Provide the [X, Y] coordinate of the cell's center where the given text is located.  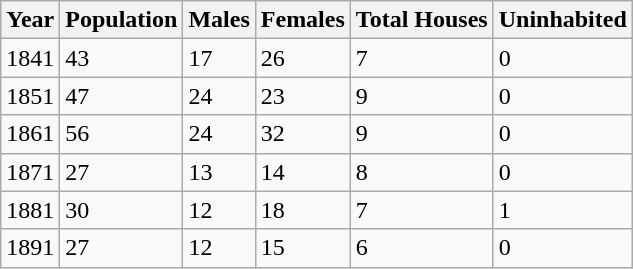
47 [122, 96]
26 [302, 58]
14 [302, 172]
6 [422, 248]
13 [219, 172]
23 [302, 96]
18 [302, 210]
1841 [30, 58]
1861 [30, 134]
8 [422, 172]
Uninhabited [562, 20]
1891 [30, 248]
17 [219, 58]
Males [219, 20]
1851 [30, 96]
Population [122, 20]
Females [302, 20]
1871 [30, 172]
15 [302, 248]
1 [562, 210]
56 [122, 134]
1881 [30, 210]
Total Houses [422, 20]
43 [122, 58]
32 [302, 134]
Year [30, 20]
30 [122, 210]
